Determine the [X, Y] coordinate at the center of the cell enclosing the given text.  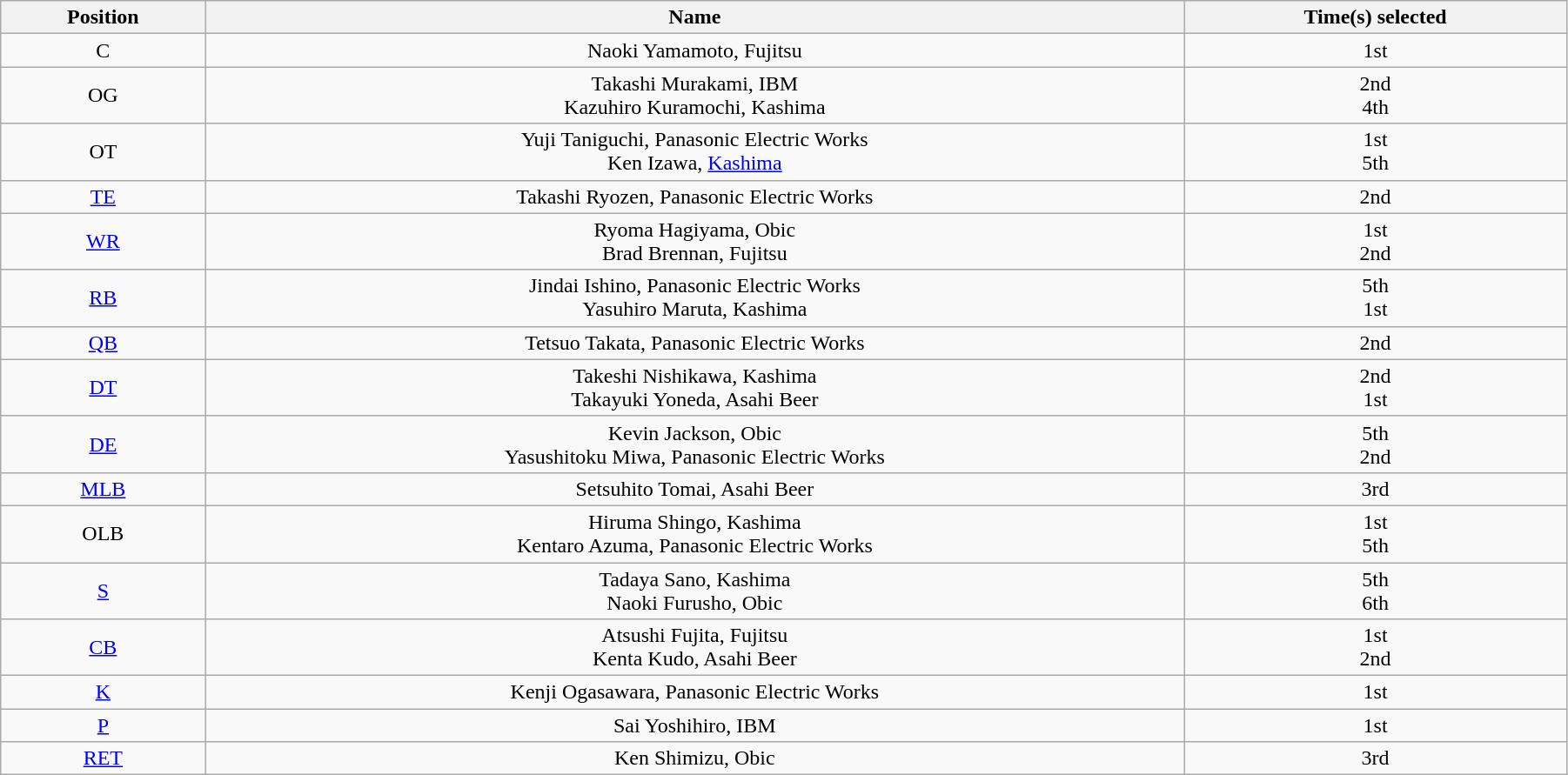
Time(s) selected [1376, 17]
Takashi Ryozen, Panasonic Electric Works [694, 197]
Kevin Jackson, ObicYasushitoku Miwa, Panasonic Electric Works [694, 444]
Takashi Murakami, IBMKazuhiro Kuramochi, Kashima [694, 96]
Kenji Ogasawara, Panasonic Electric Works [694, 692]
OG [103, 96]
K [103, 692]
Sai Yoshihiro, IBM [694, 725]
MLB [103, 489]
Takeshi Nishikawa, KashimaTakayuki Yoneda, Asahi Beer [694, 388]
Hiruma Shingo, KashimaKentaro Azuma, Panasonic Electric Works [694, 534]
5th6th [1376, 590]
C [103, 50]
Yuji Taniguchi, Panasonic Electric WorksKen Izawa, Kashima [694, 151]
OT [103, 151]
DT [103, 388]
TE [103, 197]
CB [103, 647]
Ryoma Hagiyama, ObicBrad Brennan, Fujitsu [694, 242]
Name [694, 17]
5th1st [1376, 297]
Tetsuo Takata, Panasonic Electric Works [694, 343]
Tadaya Sano, KashimaNaoki Furusho, Obic [694, 590]
QB [103, 343]
Setsuhito Tomai, Asahi Beer [694, 489]
Position [103, 17]
Jindai Ishino, Panasonic Electric WorksYasuhiro Maruta, Kashima [694, 297]
OLB [103, 534]
2nd4th [1376, 96]
DE [103, 444]
P [103, 725]
WR [103, 242]
S [103, 590]
RB [103, 297]
Naoki Yamamoto, Fujitsu [694, 50]
Ken Shimizu, Obic [694, 758]
5th2nd [1376, 444]
2nd1st [1376, 388]
Atsushi Fujita, FujitsuKenta Kudo, Asahi Beer [694, 647]
RET [103, 758]
